Provide the (X, Y) coordinate of the cell's center where the given text is located.  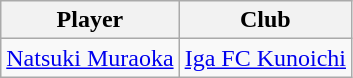
Player (90, 20)
Club (265, 20)
Iga FC Kunoichi (265, 58)
Natsuki Muraoka (90, 58)
